Determine the [x, y] coordinate at the center of the cell enclosing the given text.  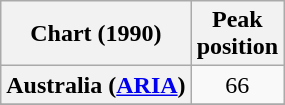
Australia (ARIA) [96, 85]
Peakposition [237, 34]
Chart (1990) [96, 34]
66 [237, 85]
